Find where the given text appears and provide that cell's center as [X, Y] coordinate. 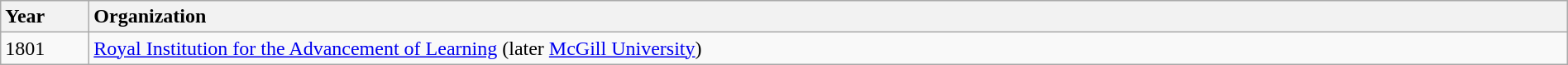
Royal Institution for the Advancement of Learning (later McGill University) [829, 48]
Organization [829, 17]
Year [45, 17]
1801 [45, 48]
